Pinpoint the cell where the given text exists, returning its (X, Y) midpoint coordinate. 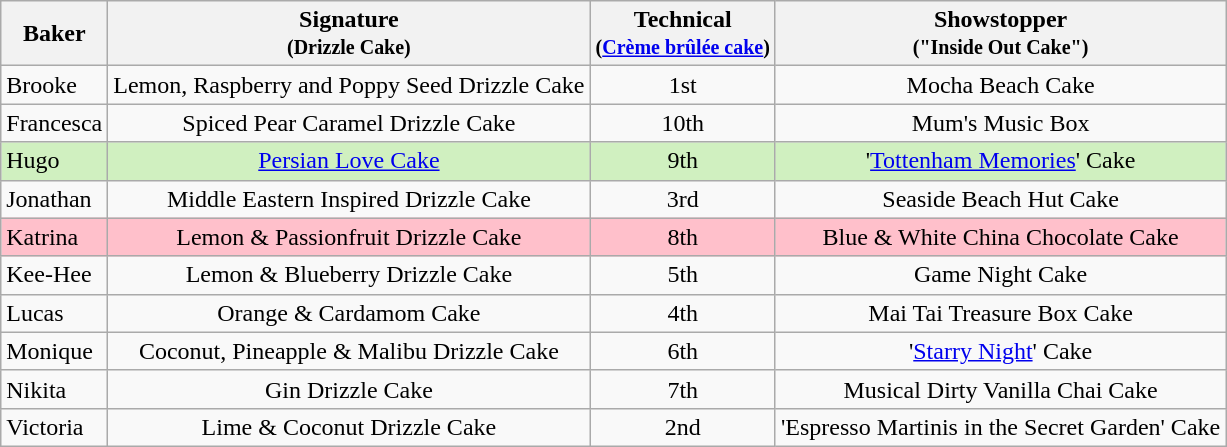
Lemon, Raspberry and Poppy Seed Drizzle Cake (349, 85)
Middle Eastern Inspired Drizzle Cake (349, 199)
8th (682, 237)
Hugo (54, 161)
Orange & Cardamom Cake (349, 313)
Showstopper("Inside Out Cake") (1000, 34)
Kee-Hee (54, 275)
7th (682, 389)
5th (682, 275)
Signature(Drizzle Cake) (349, 34)
9th (682, 161)
Mai Tai Treasure Box Cake (1000, 313)
Katrina (54, 237)
6th (682, 351)
Jonathan (54, 199)
'Tottenham Memories' Cake (1000, 161)
4th (682, 313)
'Starry Night' Cake (1000, 351)
10th (682, 123)
Baker (54, 34)
Victoria (54, 427)
Nikita (54, 389)
Lemon & Blueberry Drizzle Cake (349, 275)
2nd (682, 427)
Seaside Beach Hut Cake (1000, 199)
1st (682, 85)
Musical Dirty Vanilla Chai Cake (1000, 389)
Persian Love Cake (349, 161)
Technical(Crème brûlée cake) (682, 34)
Game Night Cake (1000, 275)
Lucas (54, 313)
Mocha Beach Cake (1000, 85)
Monique (54, 351)
Mum's Music Box (1000, 123)
Lime & Coconut Drizzle Cake (349, 427)
Coconut, Pineapple & Malibu Drizzle Cake (349, 351)
Gin Drizzle Cake (349, 389)
Blue & White China Chocolate Cake (1000, 237)
Brooke (54, 85)
Spiced Pear Caramel Drizzle Cake (349, 123)
3rd (682, 199)
Lemon & Passionfruit Drizzle Cake (349, 237)
Francesca (54, 123)
'Espresso Martinis in the Secret Garden' Cake (1000, 427)
